Scan for the cell matching the given text and deliver its (x, y) coordinate at center. 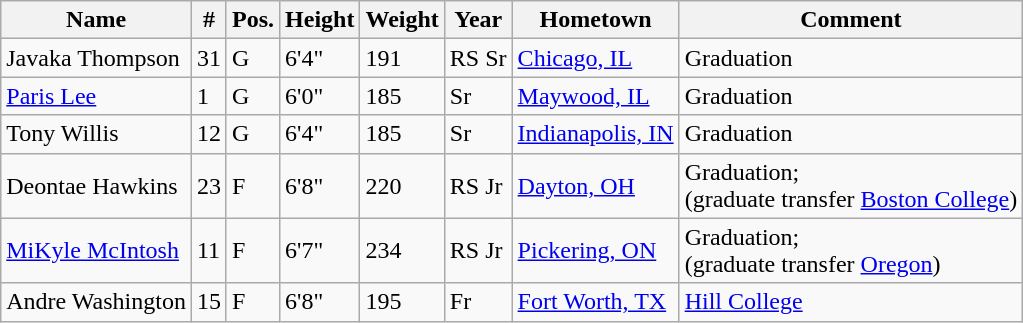
Javaka Thompson (96, 58)
Height (320, 20)
234 (402, 250)
Maywood, IL (596, 96)
195 (402, 302)
Weight (402, 20)
Pickering, ON (596, 250)
Tony Willis (96, 134)
Andre Washington (96, 302)
Fort Worth, TX (596, 302)
Pos. (252, 20)
MiKyle McIntosh (96, 250)
Dayton, OH (596, 186)
6'0" (320, 96)
Hometown (596, 20)
Comment (851, 20)
1 (208, 96)
Deontae Hawkins (96, 186)
6'7" (320, 250)
Graduation;(graduate transfer Oregon) (851, 250)
Paris Lee (96, 96)
191 (402, 58)
23 (208, 186)
12 (208, 134)
Graduation;(graduate transfer Boston College) (851, 186)
# (208, 20)
Fr (478, 302)
RS Sr (478, 58)
Indianapolis, IN (596, 134)
31 (208, 58)
Chicago, IL (596, 58)
15 (208, 302)
220 (402, 186)
Year (478, 20)
Hill College (851, 302)
11 (208, 250)
Name (96, 20)
